Provide the (X, Y) coordinate of the cell's center where the given text is located.  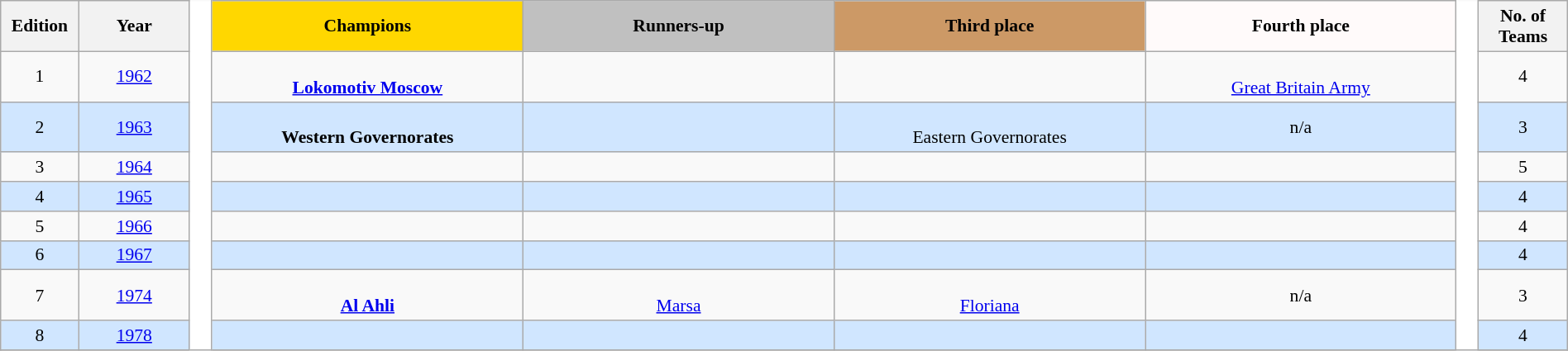
Floriana (990, 296)
Eastern Governorates (990, 127)
6 (40, 255)
Fourth place (1301, 26)
1965 (134, 197)
No. of Teams (1523, 26)
Third place (990, 26)
1963 (134, 127)
8 (40, 335)
Al Ahli (367, 296)
Western Governorates (367, 127)
2 (40, 127)
1974 (134, 296)
1978 (134, 335)
Edition (40, 26)
Marsa (678, 296)
Runners-up (678, 26)
Champions (367, 26)
Lokomotiv Moscow (367, 76)
1 (40, 76)
1966 (134, 226)
1967 (134, 255)
Great Britain Army (1301, 76)
Year (134, 26)
1962 (134, 76)
1964 (134, 168)
7 (40, 296)
